For the text-containing cell, return its midpoint in (x, y) coordinate format. 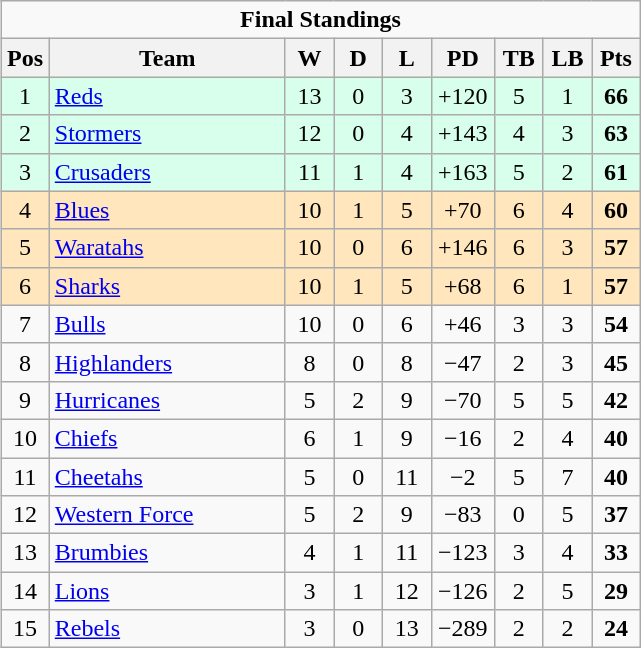
Crusaders (167, 172)
66 (616, 96)
Blues (167, 210)
Final Standings (321, 20)
Rebels (167, 629)
60 (616, 210)
TB (520, 58)
−289 (463, 629)
15 (26, 629)
+146 (463, 248)
+120 (463, 96)
Team (167, 58)
−83 (463, 515)
24 (616, 629)
Cheetahs (167, 477)
Lions (167, 591)
PD (463, 58)
Highlanders (167, 362)
−126 (463, 591)
−16 (463, 438)
L (406, 58)
42 (616, 400)
63 (616, 134)
Pos (26, 58)
Chiefs (167, 438)
−47 (463, 362)
+70 (463, 210)
Waratahs (167, 248)
−123 (463, 553)
+46 (463, 324)
33 (616, 553)
D (358, 58)
−2 (463, 477)
45 (616, 362)
W (310, 58)
Stormers (167, 134)
37 (616, 515)
54 (616, 324)
Bulls (167, 324)
Reds (167, 96)
Sharks (167, 286)
+163 (463, 172)
61 (616, 172)
+68 (463, 286)
Hurricanes (167, 400)
14 (26, 591)
LB (568, 58)
Pts (616, 58)
Brumbies (167, 553)
+143 (463, 134)
Western Force (167, 515)
29 (616, 591)
−70 (463, 400)
